Detect which cell encompasses the target text, then output its [X, Y] center coordinate. 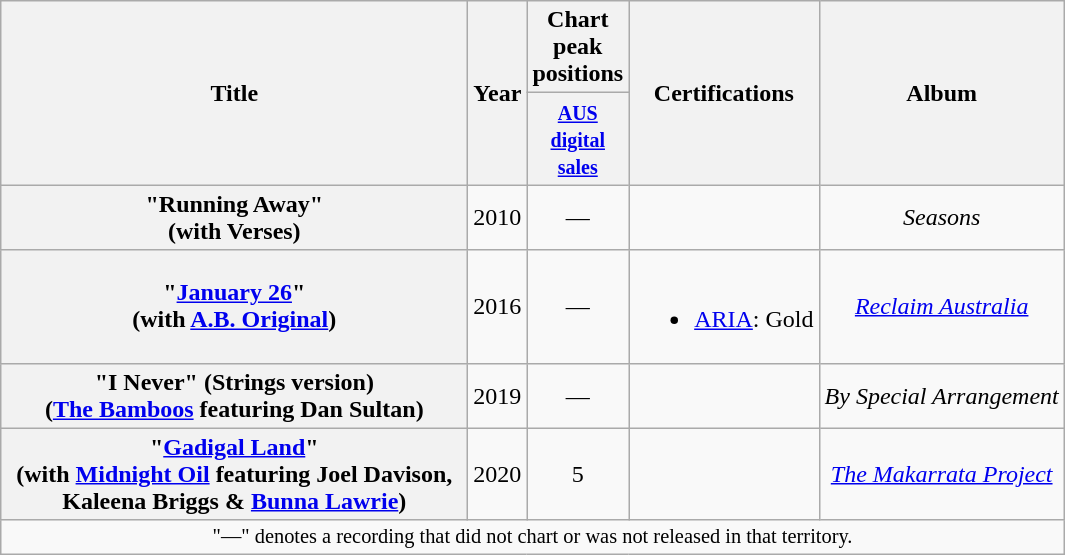
"January 26"(with A.B. Original) [234, 306]
"Gadigal Land"(with Midnight Oil featuring Joel Davison, Kaleena Briggs & Bunna Lawrie) [234, 474]
The Makarrata Project [942, 474]
2019 [498, 396]
Seasons [942, 218]
AUS digital sales [578, 139]
Chart peak positions [578, 47]
2016 [498, 306]
Title [234, 93]
2010 [498, 218]
"I Never" (Strings version) (The Bamboos featuring Dan Sultan) [234, 396]
Certifications [724, 93]
5 [578, 474]
By Special Arrangement [942, 396]
Year [498, 93]
Reclaim Australia [942, 306]
ARIA: Gold [724, 306]
"—" denotes a recording that did not chart or was not released in that territory. [533, 537]
Album [942, 93]
"Running Away"(with Verses) [234, 218]
2020 [498, 474]
